Capture the cell that displays the provided text and extract its (X, Y) central coordinate. 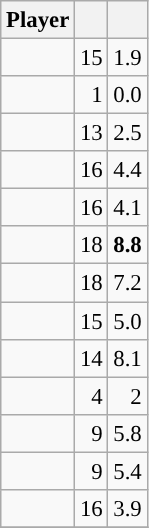
13 (92, 133)
2 (128, 396)
Player (38, 20)
3.9 (128, 509)
2.5 (128, 133)
5.0 (128, 321)
8.8 (128, 245)
1 (92, 95)
4.4 (128, 170)
7.2 (128, 283)
14 (92, 358)
5.8 (128, 433)
1.9 (128, 58)
0.0 (128, 95)
8.1 (128, 358)
4 (92, 396)
5.4 (128, 471)
4.1 (128, 208)
